Output the [X, Y] coordinate of the center of the cell containing the given text.  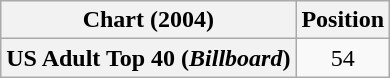
Chart (2004) [148, 20]
54 [343, 58]
Position [343, 20]
US Adult Top 40 (Billboard) [148, 58]
